Find where the given text appears and provide that cell's center as (X, Y) coordinate. 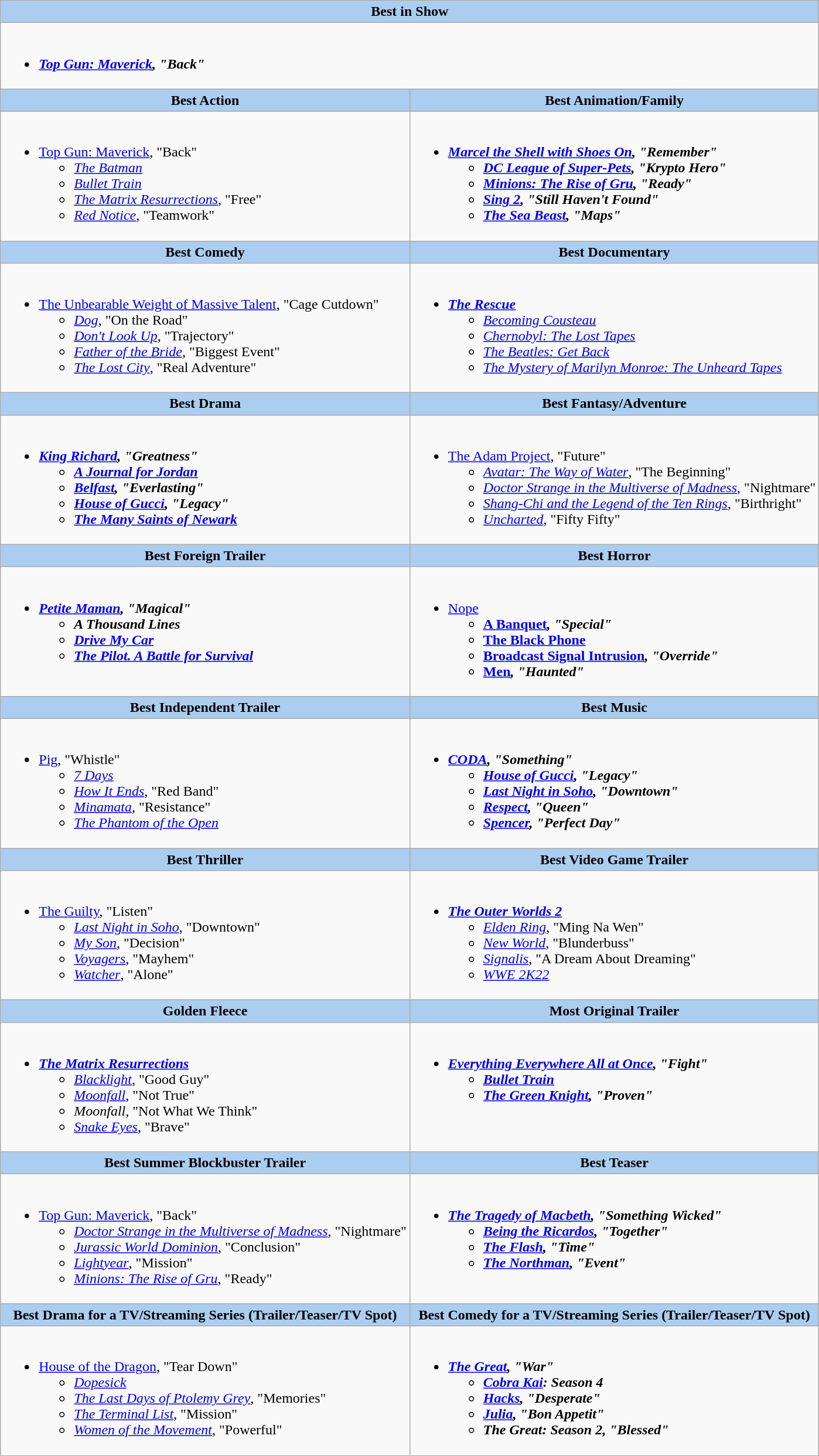
Best Horror (614, 555)
Best Fantasy/Adventure (614, 404)
Best Teaser (614, 1163)
Best in Show (410, 12)
House of the Dragon, "Tear Down"DopesickThe Last Days of Ptolemy Grey, "Memories"The Terminal List, "Mission"Women of the Movement, "Powerful" (205, 1391)
Best Foreign Trailer (205, 555)
Everything Everywhere All at Once, "Fight"Bullet TrainThe Green Knight, "Proven" (614, 1087)
Best Music (614, 707)
Petite Maman, "Magical"A Thousand LinesDrive My CarThe Pilot. A Battle for Survival (205, 632)
Golden Fleece (205, 1011)
The Great, "War"Cobra Kai: Season 4Hacks, "Desperate"Julia, "Bon Appetit"The Great: Season 2, "Blessed" (614, 1391)
The Outer Worlds 2Elden Ring, "Ming Na Wen"New World, "Blunderbuss"Signalis, "A Dream About Dreaming"WWE 2K22 (614, 935)
Pig, "Whistle"7 DaysHow It Ends, "Red Band"Minamata, "Resistance"The Phantom of the Open (205, 783)
Best Summer Blockbuster Trailer (205, 1163)
Best Thriller (205, 860)
The Matrix ResurrectionsBlacklight, "Good Guy"Moonfall, "Not True"Moonfall, "Not What We Think"Snake Eyes, "Brave" (205, 1087)
Best Drama (205, 404)
Best Documentary (614, 252)
The RescueBecoming CousteauChernobyl: The Lost TapesThe Beatles: Get BackThe Mystery of Marilyn Monroe: The Unheard Tapes (614, 328)
Best Action (205, 100)
NopeA Banquet, "Special"The Black PhoneBroadcast Signal Intrusion, "Override"Men, "Haunted" (614, 632)
Best Drama for a TV/Streaming Series (Trailer/Teaser/TV Spot) (205, 1315)
Top Gun: Maverick, "Back" (410, 56)
Best Video Game Trailer (614, 860)
Best Independent Trailer (205, 707)
The Tragedy of Macbeth, "Something Wicked"Being the Ricardos, "Together"The Flash, "Time"The Northman, "Event" (614, 1239)
Best Comedy for a TV/Streaming Series (Trailer/Teaser/TV Spot) (614, 1315)
Most Original Trailer (614, 1011)
Best Animation/Family (614, 100)
Top Gun: Maverick, "Back"The BatmanBullet TrainThe Matrix Resurrections, "Free"Red Notice, "Teamwork" (205, 176)
Best Comedy (205, 252)
King Richard, "Greatness"A Journal for JordanBelfast, "Everlasting"House of Gucci, "Legacy"The Many Saints of Newark (205, 479)
CODA, "Something"House of Gucci, "Legacy"Last Night in Soho, "Downtown"Respect, "Queen"Spencer, "Perfect Day" (614, 783)
The Guilty, "Listen"Last Night in Soho, "Downtown"My Son, "Decision"Voyagers, "Mayhem"Watcher, "Alone" (205, 935)
